For the text-containing cell, return its midpoint in (x, y) coordinate format. 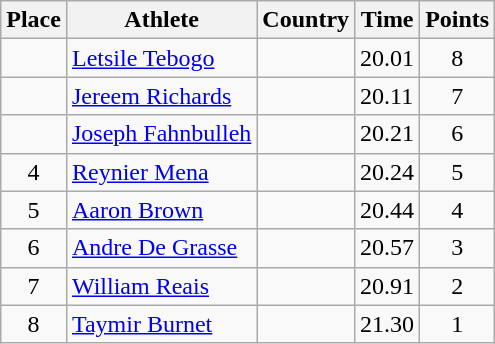
20.24 (388, 172)
20.11 (388, 96)
20.57 (388, 248)
1 (458, 324)
Joseph Fahnbulleh (161, 134)
Time (388, 20)
Points (458, 20)
20.91 (388, 286)
3 (458, 248)
Place (34, 20)
20.01 (388, 58)
Taymir Burnet (161, 324)
21.30 (388, 324)
20.44 (388, 210)
Country (306, 20)
Athlete (161, 20)
Reynier Mena (161, 172)
Aaron Brown (161, 210)
20.21 (388, 134)
2 (458, 286)
Letsile Tebogo (161, 58)
Jereem Richards (161, 96)
Andre De Grasse (161, 248)
William Reais (161, 286)
